Identify which cell holds the provided text, then report its (X, Y) central coordinate. 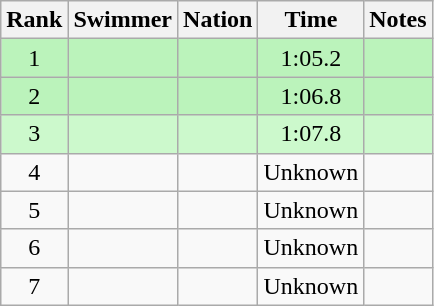
6 (34, 248)
7 (34, 286)
Time (311, 20)
Nation (218, 20)
Swimmer (123, 20)
Notes (398, 20)
4 (34, 172)
5 (34, 210)
1:06.8 (311, 96)
Rank (34, 20)
1:07.8 (311, 134)
2 (34, 96)
1 (34, 58)
1:05.2 (311, 58)
3 (34, 134)
